Return (X, Y) of the center of cell containing provided text 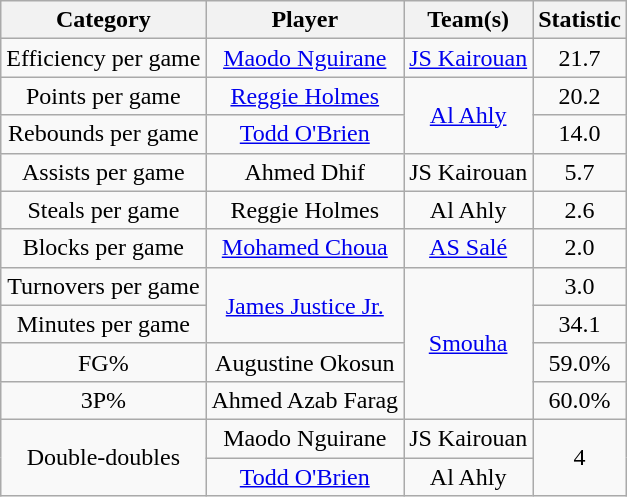
James Justice Jr. (305, 305)
FG% (104, 362)
Augustine Okosun (305, 362)
14.0 (580, 134)
Efficiency per game (104, 58)
60.0% (580, 400)
20.2 (580, 96)
Team(s) (468, 20)
AS Salé (468, 248)
Blocks per game (104, 248)
Smouha (468, 343)
21.7 (580, 58)
Ahmed Azab Farag (305, 400)
3P% (104, 400)
34.1 (580, 324)
Double-doubles (104, 457)
Points per game (104, 96)
2.6 (580, 210)
59.0% (580, 362)
Steals per game (104, 210)
Ahmed Dhif (305, 172)
3.0 (580, 286)
4 (580, 457)
5.7 (580, 172)
2.0 (580, 248)
Turnovers per game (104, 286)
Minutes per game (104, 324)
Mohamed Choua (305, 248)
Category (104, 20)
Statistic (580, 20)
Player (305, 20)
Assists per game (104, 172)
Rebounds per game (104, 134)
